Capture the cell that displays the provided text and extract its (X, Y) central coordinate. 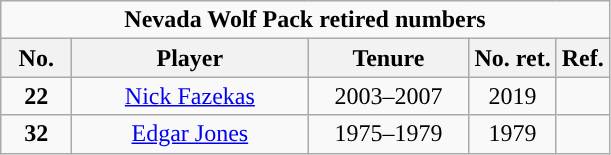
Ref. (582, 58)
Nick Fazekas (190, 96)
Tenure (388, 58)
Player (190, 58)
1975–1979 (388, 134)
No. (36, 58)
32 (36, 134)
Nevada Wolf Pack retired numbers (305, 20)
2019 (512, 96)
Edgar Jones (190, 134)
2003–2007 (388, 96)
No. ret. (512, 58)
1979 (512, 134)
22 (36, 96)
